Output the (x, y) coordinate of the center of the cell containing the given text.  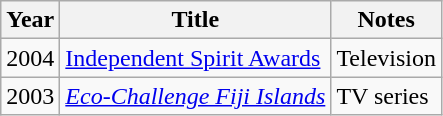
Year (30, 20)
2003 (30, 96)
Title (196, 20)
2004 (30, 58)
Notes (386, 20)
TV series (386, 96)
Eco-Challenge Fiji Islands (196, 96)
Independent Spirit Awards (196, 58)
Television (386, 58)
